Detect which cell encompasses the target text, then output its [X, Y] center coordinate. 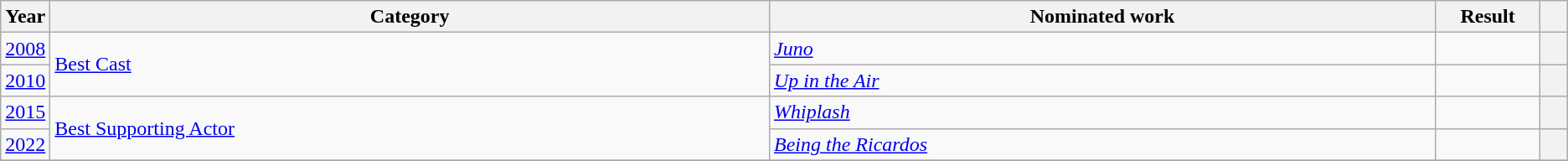
Best Cast [410, 65]
2008 [25, 49]
Year [25, 17]
Being the Ricardos [1102, 144]
Best Supporting Actor [410, 128]
Juno [1102, 49]
Whiplash [1102, 112]
2015 [25, 112]
Up in the Air [1102, 80]
2022 [25, 144]
Result [1488, 17]
Nominated work [1102, 17]
Category [410, 17]
2010 [25, 80]
